Return the (X, Y) coordinate for the center point of the cell that contains the specified text.  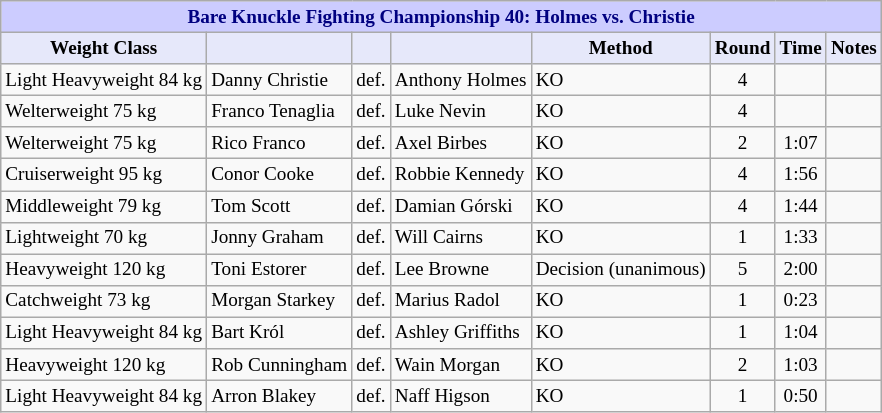
Time (800, 48)
0:23 (800, 301)
Will Cairns (460, 238)
Cruiserweight 95 kg (104, 175)
1:44 (800, 206)
Middleweight 79 kg (104, 206)
Morgan Starkey (280, 301)
1:56 (800, 175)
Robbie Kennedy (460, 175)
Marius Radol (460, 301)
2:00 (800, 270)
Damian Górski (460, 206)
Tom Scott (280, 206)
Lightweight 70 kg (104, 238)
Weight Class (104, 48)
Anthony Holmes (460, 80)
Decision (unanimous) (620, 270)
Axel Birbes (460, 143)
Bare Knuckle Fighting Championship 40: Holmes vs. Christie (442, 17)
Bart Król (280, 333)
Arron Blakey (280, 396)
Notes (854, 48)
1:03 (800, 365)
Rico Franco (280, 143)
Lee Browne (460, 270)
0:50 (800, 396)
Toni Estorer (280, 270)
Catchweight 73 kg (104, 301)
Danny Christie (280, 80)
Luke Nevin (460, 111)
Ashley Griffiths (460, 333)
Franco Tenaglia (280, 111)
Jonny Graham (280, 238)
Rob Cunningham (280, 365)
1:33 (800, 238)
Round (742, 48)
Method (620, 48)
Naff Higson (460, 396)
1:07 (800, 143)
Conor Cooke (280, 175)
5 (742, 270)
Wain Morgan (460, 365)
1:04 (800, 333)
